Pinpoint the cell where the given text exists, returning its [x, y] midpoint coordinate. 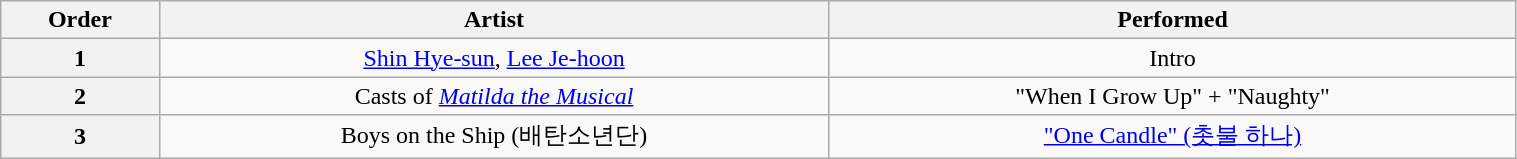
Artist [494, 20]
Boys on the Ship (배탄소년단) [494, 136]
Performed [1172, 20]
"When I Grow Up" + "Naughty" [1172, 96]
Intro [1172, 58]
Order [80, 20]
Shin Hye-sun, Lee Je-hoon [494, 58]
Casts of Matilda the Musical [494, 96]
2 [80, 96]
"One Candle" (촛불 하나) [1172, 136]
3 [80, 136]
1 [80, 58]
